Pinpoint the cell where the given text exists, returning its [x, y] midpoint coordinate. 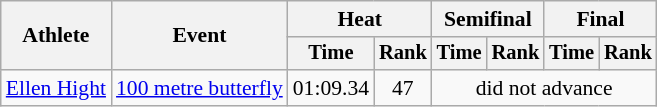
Ellen Hight [56, 88]
01:09.34 [331, 88]
did not advance [544, 88]
Semifinal [488, 19]
Athlete [56, 36]
Event [200, 36]
100 metre butterfly [200, 88]
Final [600, 19]
47 [403, 88]
Heat [360, 19]
